Find where the given text appears and provide that cell's center as [x, y] coordinate. 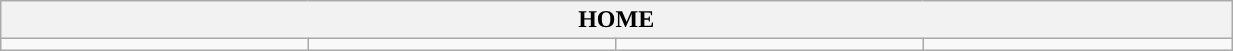
HOME [616, 20]
